Detect which cell encompasses the target text, then output its [x, y] center coordinate. 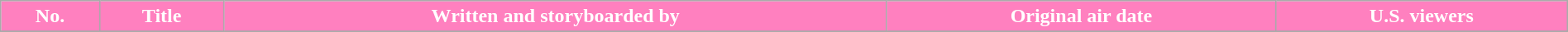
Title [162, 16]
U.S. viewers [1421, 16]
No. [50, 16]
Written and storyboarded by [556, 16]
Original air date [1081, 16]
